Identify which cell holds the provided text, then report its [x, y] central coordinate. 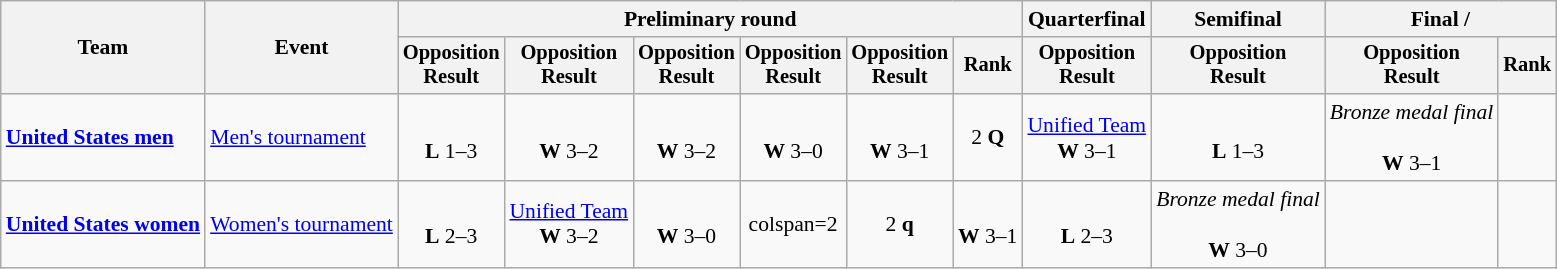
Event [302, 48]
United States men [103, 138]
Semifinal [1238, 19]
Unified TeamW 3–2 [568, 224]
Preliminary round [710, 19]
colspan=2 [794, 224]
United States women [103, 224]
Men's tournament [302, 138]
Bronze medal finalW 3–1 [1412, 138]
2 Q [988, 138]
2 q [900, 224]
Final / [1440, 19]
Quarterfinal [1086, 19]
Team [103, 48]
Women's tournament [302, 224]
Bronze medal finalW 3–0 [1238, 224]
Unified TeamW 3–1 [1086, 138]
